Search for the cell housing the specified text and yield its (X, Y) center coordinate. 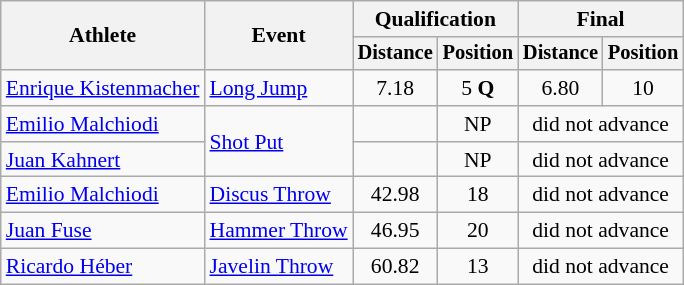
13 (478, 267)
Long Jump (278, 88)
Qualification (436, 19)
Enrique Kistenmacher (103, 88)
Shot Put (278, 142)
Final (600, 19)
46.95 (396, 231)
10 (643, 88)
Athlete (103, 36)
42.98 (396, 195)
Juan Fuse (103, 231)
Juan Kahnert (103, 160)
60.82 (396, 267)
Hammer Throw (278, 231)
7.18 (396, 88)
Discus Throw (278, 195)
Javelin Throw (278, 267)
20 (478, 231)
18 (478, 195)
Ricardo Héber (103, 267)
6.80 (560, 88)
5 Q (478, 88)
Event (278, 36)
